Extract the [X, Y] coordinate from the center of the cell holding the provided text.  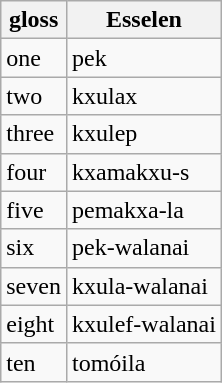
Esselen [144, 20]
eight [34, 324]
kxulef-walanai [144, 324]
five [34, 210]
pek [144, 58]
three [34, 134]
pek-walanai [144, 248]
one [34, 58]
kxula-walanai [144, 286]
four [34, 172]
kxulax [144, 96]
ten [34, 362]
gloss [34, 20]
tomóila [144, 362]
seven [34, 286]
pemakxa-la [144, 210]
kxulep [144, 134]
two [34, 96]
six [34, 248]
kxamakxu-s [144, 172]
